Identify which cell holds the provided text, then report its (x, y) central coordinate. 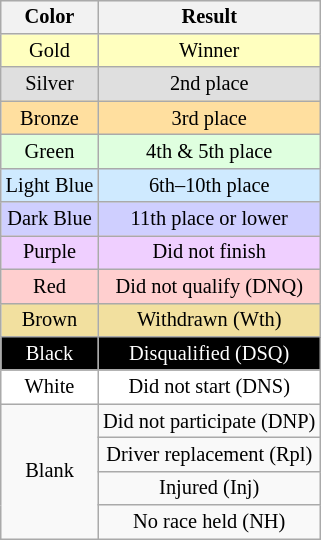
No race held (NH) (209, 522)
Winner (209, 51)
Did not start (DNS) (209, 387)
Silver (50, 84)
4th & 5th place (209, 152)
Black (50, 354)
Light Blue (50, 185)
11th place or lower (209, 219)
2nd place (209, 84)
Blank (50, 472)
3rd place (209, 118)
Purple (50, 253)
White (50, 387)
Did not participate (DNP) (209, 421)
Red (50, 286)
Injured (Inj) (209, 488)
Color (50, 17)
Result (209, 17)
Gold (50, 51)
6th–10th place (209, 185)
Did not qualify (DNQ) (209, 286)
Green (50, 152)
Driver replacement (Rpl) (209, 455)
Dark Blue (50, 219)
Disqualified (DSQ) (209, 354)
Did not finish (209, 253)
Bronze (50, 118)
Withdrawn (Wth) (209, 320)
Brown (50, 320)
